Scan for the cell matching the given text and deliver its (x, y) coordinate at center. 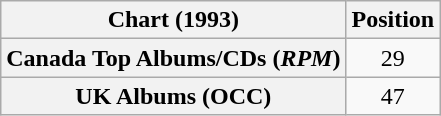
UK Albums (OCC) (174, 96)
Canada Top Albums/CDs (RPM) (174, 58)
29 (393, 58)
47 (393, 96)
Chart (1993) (174, 20)
Position (393, 20)
